Locate the cell with the specified text and output its (x, y) center coordinate. 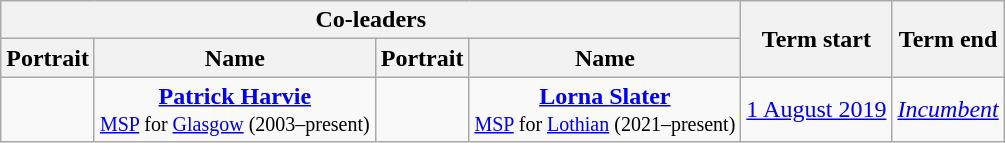
Lorna SlaterMSP for Lothian (2021–present) (605, 110)
Incumbent (948, 110)
1 August 2019 (816, 110)
Patrick HarvieMSP for Glasgow (2003–present) (234, 110)
Term end (948, 39)
Term start (816, 39)
Co-leaders (371, 20)
